Find where the given text appears and provide that cell's center as (x, y) coordinate. 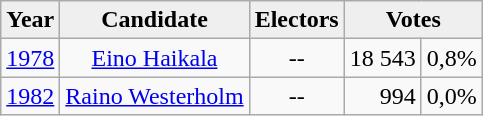
Raino Westerholm (154, 96)
18 543 (382, 58)
Year (30, 20)
1982 (30, 96)
994 (382, 96)
Candidate (154, 20)
1978 (30, 58)
0,8% (452, 58)
Eino Haikala (154, 58)
Electors (296, 20)
Votes (413, 20)
0,0% (452, 96)
